Output the (X, Y) coordinate of the center of the cell containing the given text.  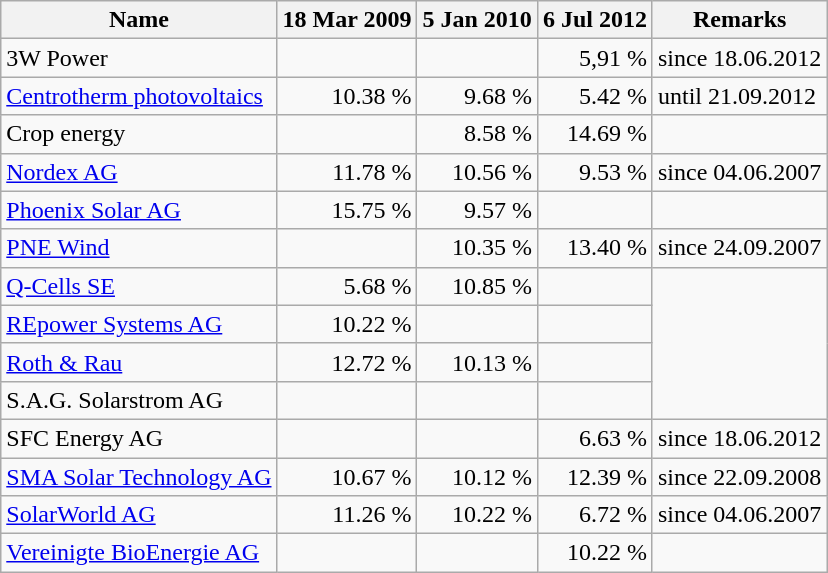
8.58 % (477, 134)
10.35 % (477, 248)
Crop energy (139, 134)
9.68 % (477, 96)
Phoenix Solar AG (139, 210)
9.57 % (477, 210)
3W Power (139, 58)
Q-Cells SE (139, 286)
until 21.09.2012 (739, 96)
5,91 % (594, 58)
5.68 % (347, 286)
10.13 % (477, 362)
10.85 % (477, 286)
Remarks (739, 20)
18 Mar 2009 (347, 20)
5 Jan 2010 (477, 20)
Vereinigte BioEnergie AG (139, 553)
9.53 % (594, 172)
since 24.09.2007 (739, 248)
10.38 % (347, 96)
10.67 % (347, 477)
11.26 % (347, 515)
SMA Solar Technology AG (139, 477)
Roth & Rau (139, 362)
13.40 % (594, 248)
12.72 % (347, 362)
10.12 % (477, 477)
SFC Energy AG (139, 438)
S.A.G. Solarstrom AG (139, 400)
since 22.09.2008 (739, 477)
PNE Wind (139, 248)
15.75 % (347, 210)
Centrotherm photovoltaics (139, 96)
5.42 % (594, 96)
Nordex AG (139, 172)
14.69 % (594, 134)
11.78 % (347, 172)
10.56 % (477, 172)
Name (139, 20)
REpower Systems AG (139, 324)
6.72 % (594, 515)
SolarWorld AG (139, 515)
12.39 % (594, 477)
6 Jul 2012 (594, 20)
6.63 % (594, 438)
